Return the (x, y) coordinate for the center point of the cell that contains the specified text.  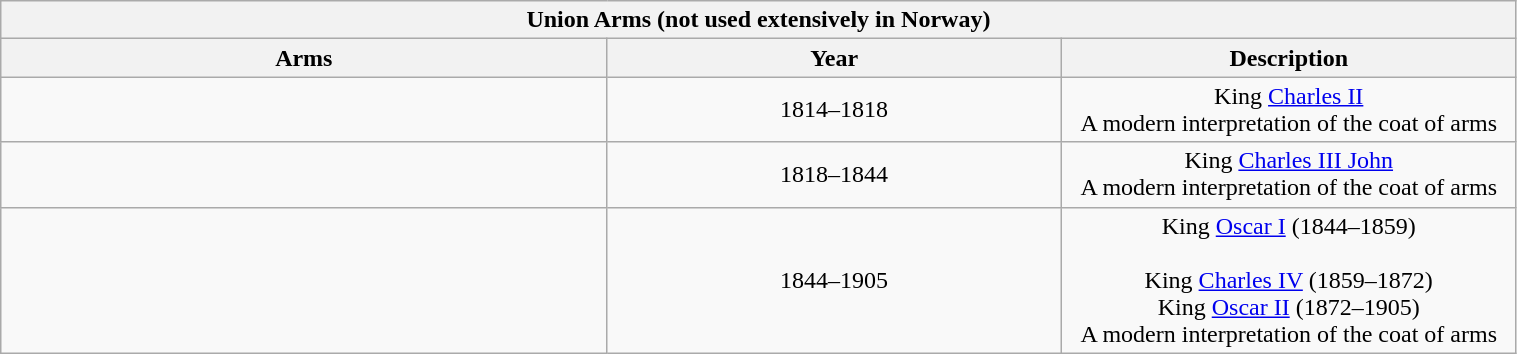
King Charles III JohnA modern interpretation of the coat of arms (1288, 174)
1844–1905 (834, 280)
1818–1844 (834, 174)
King Charles IIA modern interpretation of the coat of arms (1288, 110)
1814–1818 (834, 110)
Year (834, 58)
Union Arms (not used extensively in Norway) (758, 20)
Arms (304, 58)
King Oscar I (1844–1859)King Charles IV (1859–1872) King Oscar II (1872–1905) A modern interpretation of the coat of arms (1288, 280)
Description (1288, 58)
